Output the [X, Y] coordinate of the center of the cell containing the given text.  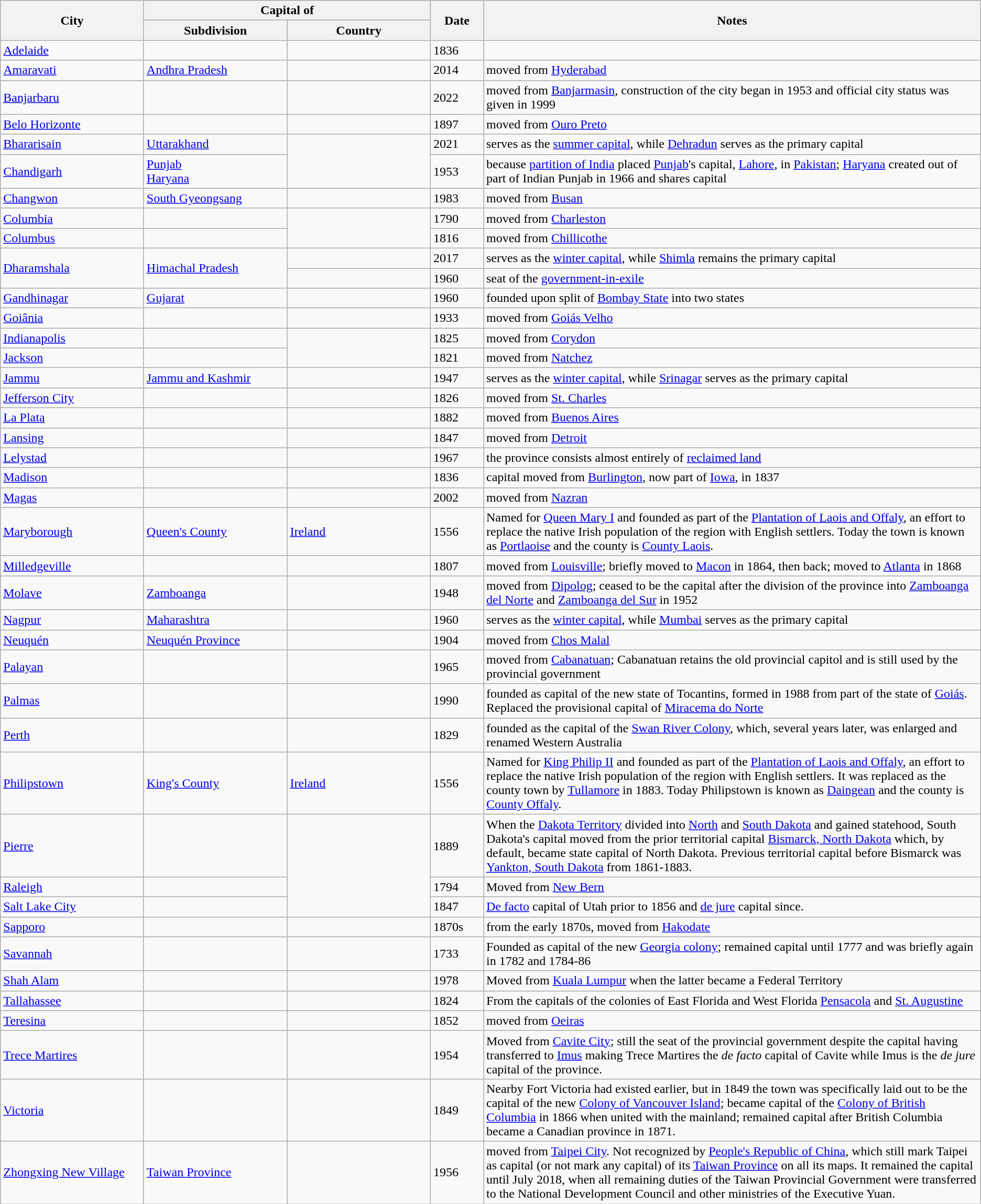
Country [359, 30]
Punjab Haryana [215, 171]
Neuquén [72, 640]
moved from Busan [732, 198]
serves as the winter capital, while Mumbai serves as the primary capital [732, 620]
Indianapolis [72, 338]
1807 [457, 566]
1956 [457, 1172]
serves as the winter capital, while Srinagar serves as the primary capital [732, 378]
1826 [457, 398]
Nagpur [72, 620]
moved from Cabanatuan; Cabanatuan retains the old provincial capitol and is still used by the provincial government [732, 667]
moved from Natchez [732, 358]
1816 [457, 238]
1889 [457, 846]
Zhongxing New Village [72, 1172]
1990 [457, 701]
moved from Goiás Velho [732, 318]
City [72, 20]
Tallahassee [72, 1001]
Jefferson City [72, 398]
Trece Martires [72, 1055]
Changwon [72, 198]
moved from Hyderabad [732, 70]
Dharamshala [72, 268]
moved from Charleston [732, 218]
Zamboanga [215, 592]
2022 [457, 97]
1824 [457, 1001]
Shah Alam [72, 981]
Magas [72, 497]
Chandigarh [72, 171]
the province consists almost entirely of reclaimed land [732, 458]
De facto capital of Utah prior to 1856 and de jure capital since. [732, 907]
Adelaide [72, 50]
moved from Dipolog; ceased to be the capital after the division of the province into Zamboanga del Norte and Zamboanga del Sur in 1952 [732, 592]
moved from Detroit [732, 438]
Lelystad [72, 458]
Columbia [72, 218]
moved from Chos Malal [732, 640]
seat of the government-in-exile [732, 278]
Himachal Pradesh [215, 268]
Pierre [72, 846]
1821 [457, 358]
King's County [215, 783]
capital moved from Burlington, now part of Iowa, in 1837 [732, 478]
2014 [457, 70]
1978 [457, 981]
Savannah [72, 954]
Jammu and Kashmir [215, 378]
Amaravati [72, 70]
moved from Chillicothe [732, 238]
Raleigh [72, 887]
Maryborough [72, 532]
Founded as capital of the new Georgia colony; remained capital until 1777 and was briefly again in 1782 and 1784-86 [732, 954]
Banjarbaru [72, 97]
Perth [72, 735]
From the capitals of the colonies of East Florida and West Florida Pensacola and St. Augustine [732, 1001]
Columbus [72, 238]
founded upon split of Bombay State into two states [732, 298]
Jammu [72, 378]
moved from Banjarmasin, construction of the city began in 1953 and official city status was given in 1999 [732, 97]
2017 [457, 258]
Madison [72, 478]
Queen's County [215, 532]
founded as the capital of the Swan River Colony, which, several years later, was enlarged and renamed Western Australia [732, 735]
Teresina [72, 1021]
1882 [457, 418]
South Gyeongsang [215, 198]
Moved from New Bern [732, 887]
Milledgeville [72, 566]
1852 [457, 1021]
Lansing [72, 438]
1825 [457, 338]
Palmas [72, 701]
moved from St. Charles [732, 398]
Jackson [72, 358]
Belo Horizonte [72, 124]
La Plata [72, 418]
1947 [457, 378]
Gujarat [215, 298]
Andhra Pradesh [215, 70]
1733 [457, 954]
1849 [457, 1110]
2002 [457, 497]
Palayan [72, 667]
Gandhinagar [72, 298]
Subdivision [215, 30]
moved from Nazran [732, 497]
Taiwan Province [215, 1172]
Goiânia [72, 318]
1954 [457, 1055]
Bhararisain [72, 144]
Date [457, 20]
1790 [457, 218]
1983 [457, 198]
1794 [457, 887]
moved from Louisville; briefly moved to Macon in 1864, then back; moved to Atlanta in 1868 [732, 566]
moved from Buenos Aires [732, 418]
1829 [457, 735]
Uttarakhand [215, 144]
1904 [457, 640]
Sapporo [72, 927]
1965 [457, 667]
Notes [732, 20]
moved from Ouro Preto [732, 124]
1870s [457, 927]
serves as the summer capital, while Dehradun serves as the primary capital [732, 144]
Capital of [287, 10]
1948 [457, 592]
1897 [457, 124]
1967 [457, 458]
Neuquén Province [215, 640]
1953 [457, 171]
moved from Oeiras [732, 1021]
1933 [457, 318]
Molave [72, 592]
Maharashtra [215, 620]
moved from Corydon [732, 338]
Victoria [72, 1110]
Philipstown [72, 783]
because partition of India placed Punjab's capital, Lahore, in Pakistan; Haryana created out of part of Indian Punjab in 1966 and shares capital [732, 171]
from the early 1870s, moved from Hakodate [732, 927]
2021 [457, 144]
serves as the winter capital, while Shimla remains the primary capital [732, 258]
Salt Lake City [72, 907]
Moved from Kuala Lumpur when the latter became a Federal Territory [732, 981]
